Pinpoint the cell where the given text exists, returning its (x, y) midpoint coordinate. 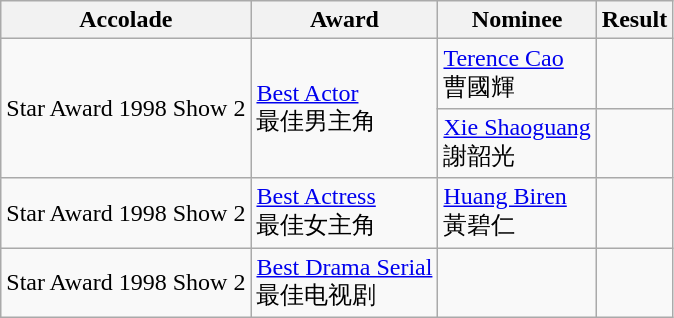
Award (344, 20)
Best Drama Serial 最佳电视剧 (344, 283)
Best Actor 最佳男主角 (344, 108)
Nominee (517, 20)
Accolade (126, 20)
Result (634, 20)
Huang Biren 黃碧仁 (517, 213)
Xie Shaoguang 謝韶光 (517, 143)
Best Actress 最佳女主角 (344, 213)
Terence Cao 曹國輝 (517, 74)
